Determine the (x, y) coordinate at the center of the cell enclosing the given text.  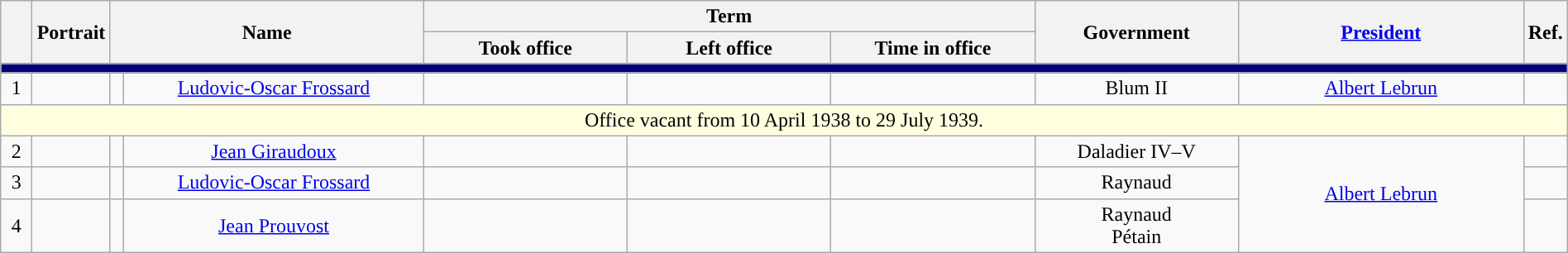
2 (17, 151)
1 (17, 88)
Government (1136, 32)
RaynaudPétain (1136, 225)
Left office (729, 48)
Raynaud (1136, 183)
Took office (525, 48)
Ref. (1545, 32)
Term (729, 17)
4 (17, 225)
President (1381, 32)
Office vacant from 10 April 1938 to 29 July 1939. (784, 120)
Blum II (1136, 88)
3 (17, 183)
Name (266, 32)
Jean Prouvost (274, 225)
Jean Giraudoux (274, 151)
Daladier IV–V (1136, 151)
Portrait (71, 32)
Time in office (933, 48)
